For the text-containing cell, return its midpoint in [x, y] coordinate format. 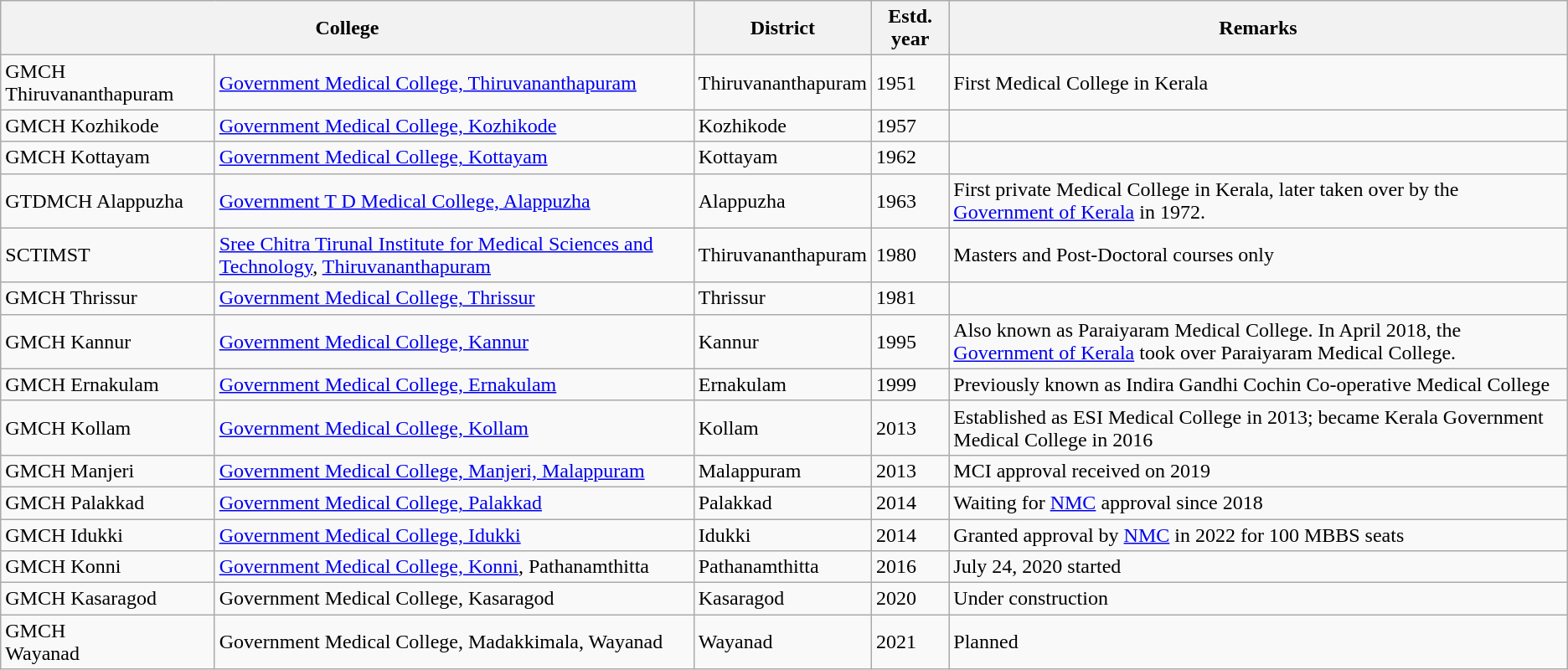
College [347, 28]
Government Medical College, Kasaragod [454, 599]
GTDMCH Alappuzha [107, 201]
Thrissur [782, 298]
Sree Chitra Tirunal Institute for Medical Sciences and Technology, Thiruvananthapuram [454, 255]
1995 [910, 342]
MCI approval received on 2019 [1258, 471]
1999 [910, 384]
1957 [910, 126]
District [782, 28]
Kasaragod [782, 599]
2016 [910, 567]
Idukki [782, 535]
GMCH Thrissur [107, 298]
July 24, 2020 started [1258, 567]
Also known as Paraiyaram Medical College. In April 2018, the Government of Kerala took over Paraiyaram Medical College. [1258, 342]
Palakkad [782, 502]
Waiting for NMC approval since 2018 [1258, 502]
Planned [1258, 642]
GMCH Ernakulam [107, 384]
Government Medical College, Idukki [454, 535]
Government Medical College, Palakkad [454, 502]
Previously known as Indira Gandhi Cochin Co-operative Medical College [1258, 384]
Government T D Medical College, Alappuzha [454, 201]
Pathanamthitta [782, 567]
1951 [910, 82]
GMCH Kollam [107, 427]
Government Medical College, Kozhikode [454, 126]
GMCH Kottayam [107, 157]
2021 [910, 642]
GMCH Konni [107, 567]
2020 [910, 599]
GMCH Idukki [107, 535]
1981 [910, 298]
Government Medical College, Manjeri, Malappuram [454, 471]
Government Medical College, Kollam [454, 427]
1963 [910, 201]
Government Medical College, Thrissur [454, 298]
SCTIMST [107, 255]
GMCH Kozhikode [107, 126]
Government Medical College, Madakkimala, Wayanad [454, 642]
Under construction [1258, 599]
Government Medical College, Kottayam [454, 157]
First private Medical College in Kerala, later taken over by the Government of Kerala in 1972. [1258, 201]
GMCH Kannur [107, 342]
Kozhikode [782, 126]
Kannur [782, 342]
GMCH Kasaragod [107, 599]
1962 [910, 157]
Estd. year [910, 28]
Masters and Post-Doctoral courses only [1258, 255]
Malappuram [782, 471]
Wayanad [782, 642]
Government Medical College, Ernakulam [454, 384]
GMCH Palakkad [107, 502]
Remarks [1258, 28]
Alappuzha [782, 201]
Government Medical College, Thiruvananthapuram [454, 82]
GMCH Thiruvananthapuram [107, 82]
Ernakulam [782, 384]
GMCHWayanad [107, 642]
Kollam [782, 427]
GMCH Manjeri [107, 471]
1980 [910, 255]
Kottayam [782, 157]
First Medical College in Kerala [1258, 82]
Government Medical College, Konni, Pathanamthitta [454, 567]
Granted approval by NMC in 2022 for 100 MBBS seats [1258, 535]
Government Medical College, Kannur [454, 342]
Established as ESI Medical College in 2013; became Kerala Government Medical College in 2016 [1258, 427]
